Capture the cell that displays the provided text and extract its [X, Y] central coordinate. 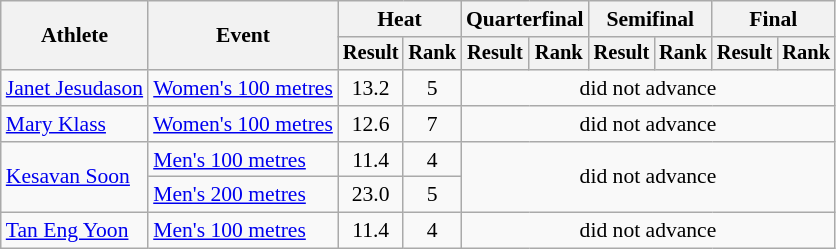
Athlete [74, 36]
13.2 [371, 88]
Men's 200 metres [243, 195]
12.6 [371, 124]
Janet Jesudason [74, 88]
Kesavan Soon [74, 178]
23.0 [371, 195]
Tan Eng Yoon [74, 231]
Heat [400, 19]
Event [243, 36]
Quarterfinal [525, 19]
Final [774, 19]
Semifinal [650, 19]
Mary Klass [74, 124]
7 [432, 124]
